Locate the cell with the specified text and output its (x, y) center coordinate. 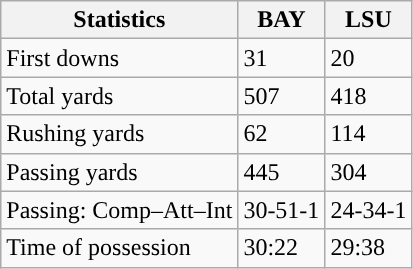
507 (282, 96)
30:22 (282, 248)
62 (282, 134)
Time of possession (120, 248)
20 (368, 58)
Passing: Comp–Att–Int (120, 210)
LSU (368, 20)
First downs (120, 58)
Total yards (120, 96)
418 (368, 96)
31 (282, 58)
304 (368, 172)
Rushing yards (120, 134)
Passing yards (120, 172)
24-34-1 (368, 210)
445 (282, 172)
Statistics (120, 20)
114 (368, 134)
29:38 (368, 248)
30-51-1 (282, 210)
BAY (282, 20)
